Find where the given text appears and provide that cell's center as (X, Y) coordinate. 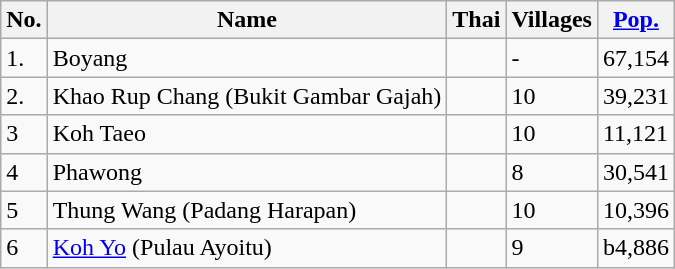
No. (24, 20)
Name (247, 20)
Khao Rup Chang (Bukit Gambar Gajah) (247, 96)
3 (24, 134)
4 (24, 172)
30,541 (636, 172)
Pop. (636, 20)
Thung Wang (Padang Harapan) (247, 210)
Koh Yo (Pulau Ayoitu) (247, 248)
9 (552, 248)
39,231 (636, 96)
Koh Taeo (247, 134)
8 (552, 172)
Phawong (247, 172)
b4,886 (636, 248)
5 (24, 210)
67,154 (636, 58)
6 (24, 248)
Villages (552, 20)
Boyang (247, 58)
Thai (476, 20)
10,396 (636, 210)
11,121 (636, 134)
1. (24, 58)
- (552, 58)
2. (24, 96)
